Determine the (x, y) coordinate at the center of the cell enclosing the given text.  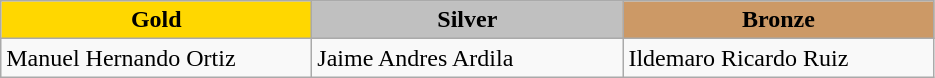
Manuel Hernando Ortiz (156, 58)
Ildemaro Ricardo Ruiz (778, 58)
Bronze (778, 20)
Jaime Andres Ardila (468, 58)
Silver (468, 20)
Gold (156, 20)
